Detect which cell encompasses the target text, then output its (X, Y) center coordinate. 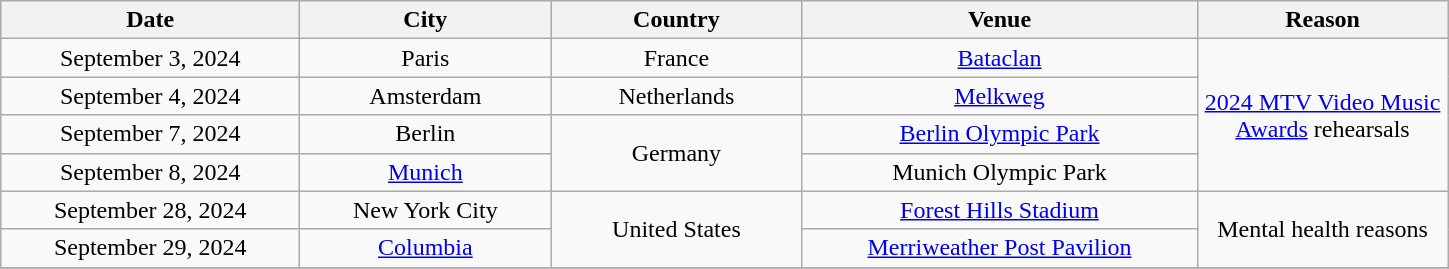
France (676, 58)
Berlin Olympic Park (1000, 134)
September 29, 2024 (150, 248)
Munich Olympic Park (1000, 172)
Munich (426, 172)
United States (676, 229)
Country (676, 20)
September 4, 2024 (150, 96)
Date (150, 20)
Forest Hills Stadium (1000, 210)
Berlin (426, 134)
Melkweg (1000, 96)
September 3, 2024 (150, 58)
New York City (426, 210)
Germany (676, 153)
Mental health reasons (1322, 229)
Venue (1000, 20)
Bataclan (1000, 58)
September 8, 2024 (150, 172)
September 7, 2024 (150, 134)
City (426, 20)
2024 MTV Video Music Awards rehearsals (1322, 115)
Merriweather Post Pavilion (1000, 248)
Columbia (426, 248)
Paris (426, 58)
Reason (1322, 20)
Amsterdam (426, 96)
Netherlands (676, 96)
September 28, 2024 (150, 210)
